Scan for the cell matching the given text and deliver its (X, Y) coordinate at center. 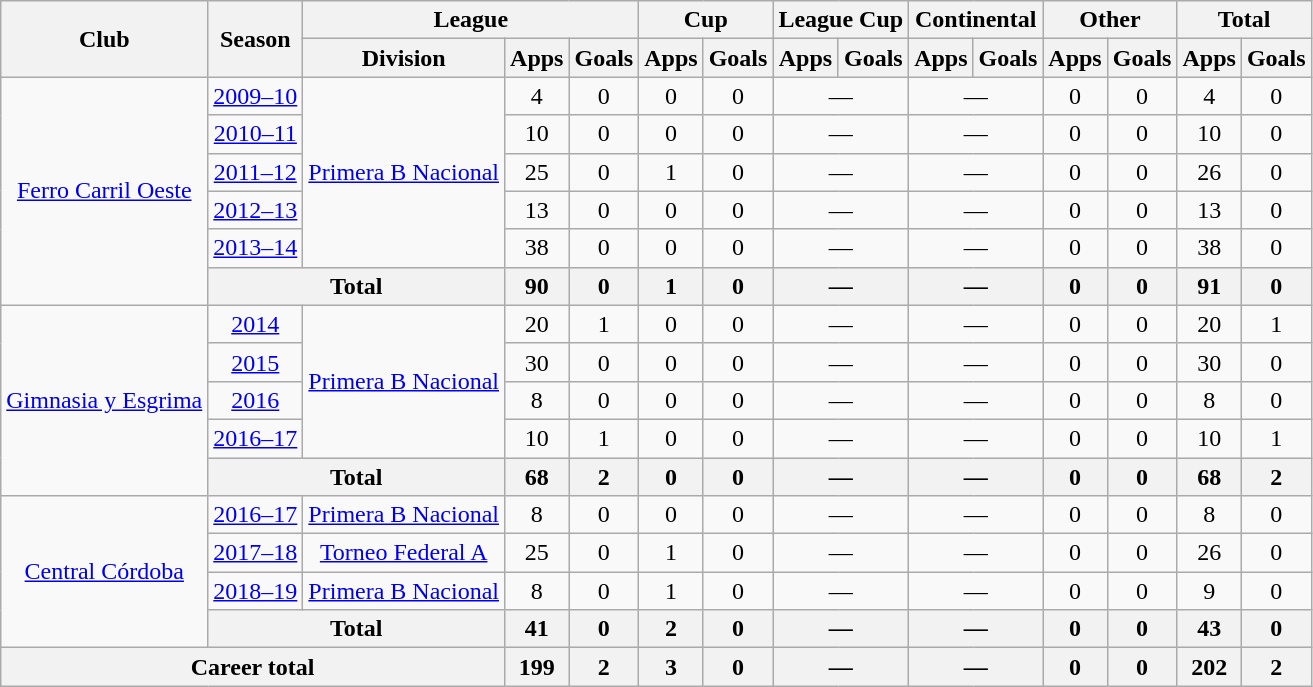
Gimnasia y Esgrima (104, 400)
9 (1209, 591)
90 (537, 286)
Other (1110, 20)
Continental (976, 20)
2009–10 (256, 96)
Division (404, 58)
2016 (256, 400)
Torneo Federal A (404, 553)
2018–19 (256, 591)
Club (104, 39)
2013–14 (256, 248)
Ferro Carril Oeste (104, 191)
2014 (256, 324)
2011–12 (256, 172)
43 (1209, 629)
2012–13 (256, 210)
League Cup (841, 20)
Central Córdoba (104, 572)
3 (671, 667)
Cup (706, 20)
41 (537, 629)
Career total (253, 667)
League (471, 20)
2015 (256, 362)
Season (256, 39)
202 (1209, 667)
2017–18 (256, 553)
199 (537, 667)
91 (1209, 286)
2010–11 (256, 134)
